Detect which cell encompasses the target text, then output its (X, Y) center coordinate. 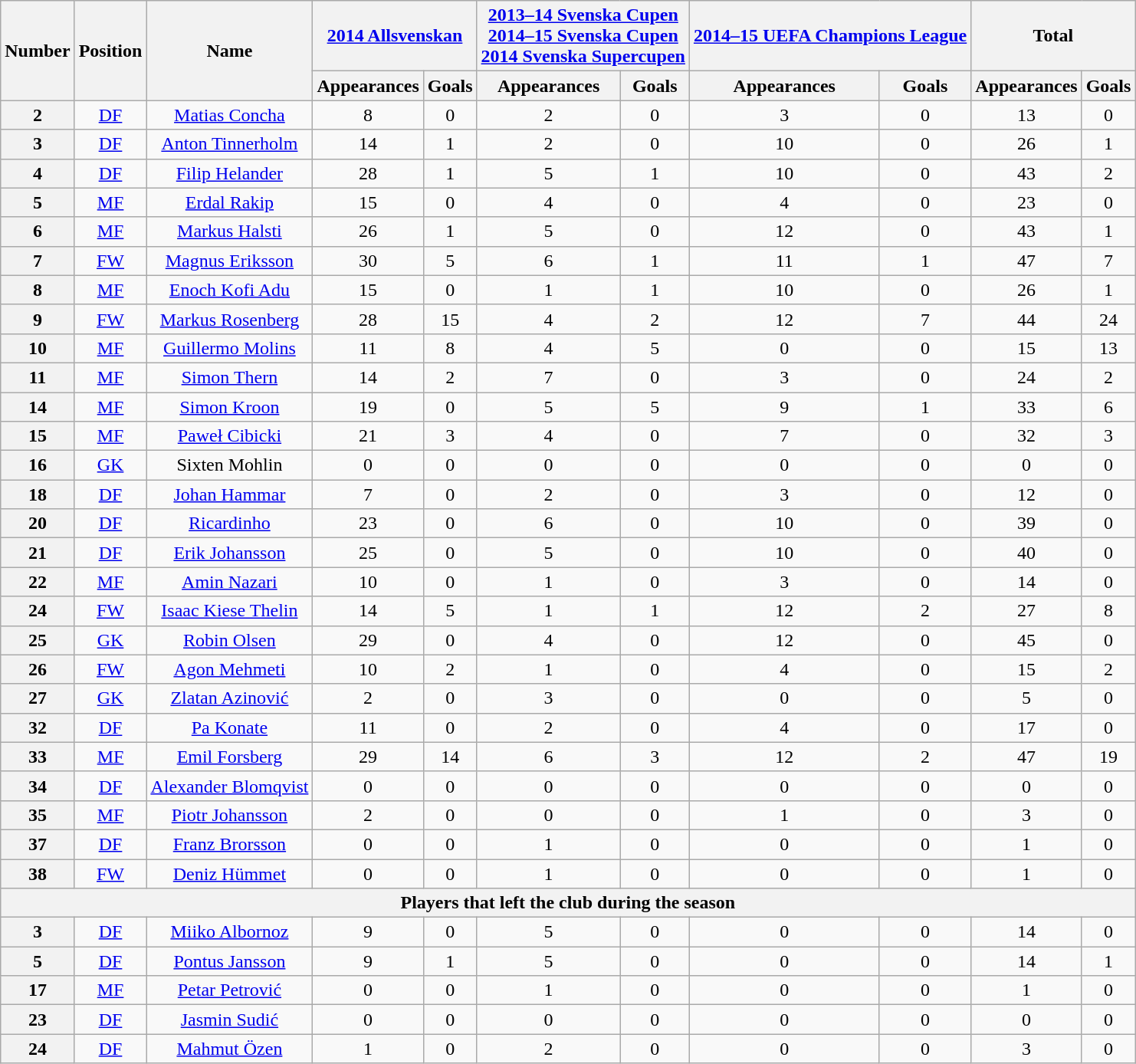
Erdal Rakip (230, 202)
Guillermo Molins (230, 348)
20 (38, 524)
Simon Thern (230, 377)
Paweł Cibicki (230, 436)
Zlatan Azinović (230, 698)
Piotr Johansson (230, 815)
45 (1026, 640)
Filip Helander (230, 173)
2014–15 UEFA Champions League (829, 36)
40 (1026, 553)
Pa Konate (230, 727)
Magnus Eriksson (230, 261)
Erik Johansson (230, 553)
Name (230, 51)
Deniz Hümmet (230, 873)
35 (38, 815)
30 (368, 261)
37 (38, 844)
44 (1026, 319)
16 (38, 465)
Agon Mehmeti (230, 669)
Franz Brorsson (230, 844)
Petar Petrović (230, 990)
Johan Hammar (230, 494)
Pontus Jansson (230, 961)
Total (1053, 36)
34 (38, 786)
Matias Concha (230, 115)
Ricardinho (230, 524)
2014 Allsvenskan (395, 36)
38 (38, 873)
Simon Kroon (230, 407)
Mahmut Özen (230, 1049)
2013–14 Svenska Cupen2014–15 Svenska Cupen2014 Svenska Supercupen (583, 36)
Robin Olsen (230, 640)
Markus Rosenberg (230, 319)
Markus Halsti (230, 232)
Anton Tinnerholm (230, 144)
Emil Forsberg (230, 757)
22 (38, 582)
Isaac Kiese Thelin (230, 611)
Number (38, 51)
Sixten Mohlin (230, 465)
Alexander Blomqvist (230, 786)
18 (38, 494)
Position (110, 51)
Jasmin Sudić (230, 1020)
Players that left the club during the season (568, 903)
Enoch Kofi Adu (230, 290)
39 (1026, 524)
Miiko Albornoz (230, 932)
Amin Nazari (230, 582)
